Return (x, y) of the center of cell containing provided text 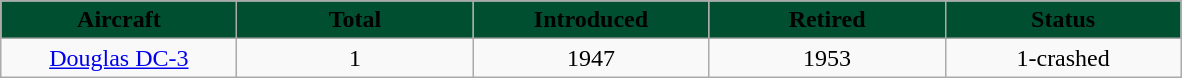
1953 (827, 58)
1-crashed (1063, 58)
Retired (827, 20)
Aircraft (119, 20)
1947 (591, 58)
1 (355, 58)
Status (1063, 20)
Introduced (591, 20)
Total (355, 20)
Douglas DC-3 (119, 58)
